Determine the [X, Y] coordinate at the center of the cell enclosing the given text.  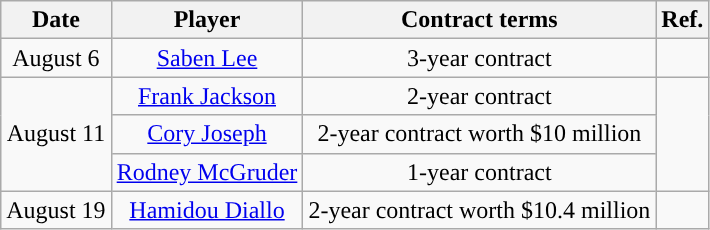
2-year contract worth $10 million [480, 134]
August 19 [56, 210]
2-year contract [480, 96]
3-year contract [480, 58]
1-year contract [480, 172]
Cory Joseph [207, 134]
Player [207, 20]
August 6 [56, 58]
Date [56, 20]
Ref. [682, 20]
Hamidou Diallo [207, 210]
Saben Lee [207, 58]
Rodney McGruder [207, 172]
Contract terms [480, 20]
August 11 [56, 134]
Frank Jackson [207, 96]
2-year contract worth $10.4 million [480, 210]
